Scan for the cell matching the given text and deliver its [x, y] coordinate at center. 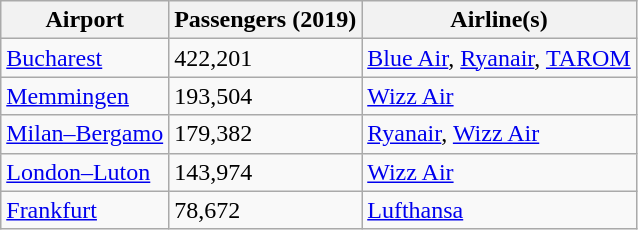
179,382 [266, 134]
78,672 [266, 210]
Milan–Bergamo [85, 134]
193,504 [266, 96]
London–Luton [85, 172]
Blue Air, Ryanair, TAROM [499, 58]
Bucharest [85, 58]
Lufthansa [499, 210]
Airport [85, 20]
Frankfurt [85, 210]
Passengers (2019) [266, 20]
422,201 [266, 58]
Airline(s) [499, 20]
Ryanair, Wizz Air [499, 134]
143,974 [266, 172]
Memmingen [85, 96]
